From the cell containing the given text, extract its center point as (X, Y) coordinate. 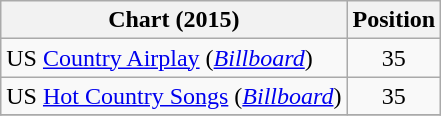
Chart (2015) (174, 20)
Position (394, 20)
US Hot Country Songs (Billboard) (174, 96)
US Country Airplay (Billboard) (174, 58)
